Locate the cell with the specified text and output its [x, y] center coordinate. 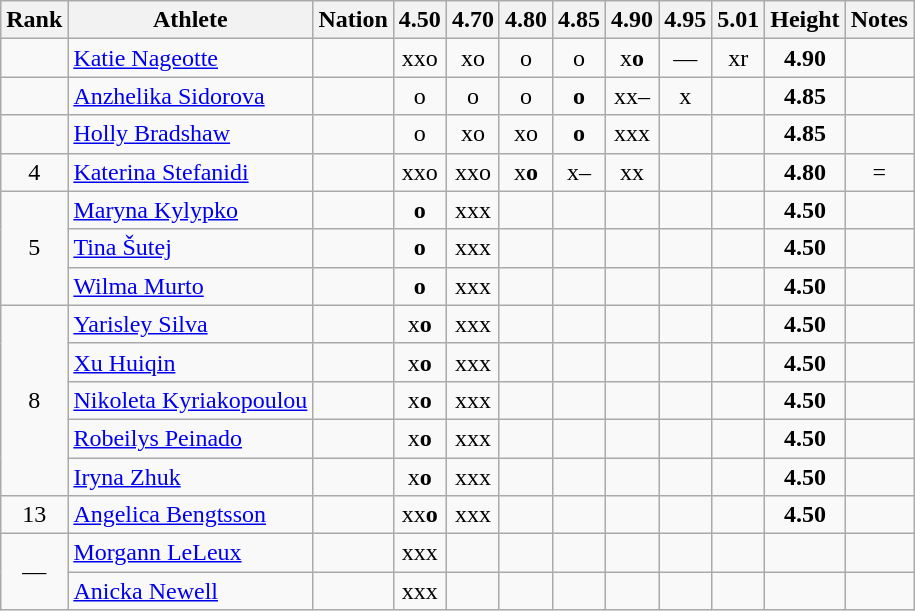
Anzhelika Sidorova [190, 96]
Tina Šutej [190, 248]
13 [34, 515]
Notes [879, 20]
x– [578, 172]
xx [632, 172]
Yarisley Silva [190, 324]
4.95 [686, 20]
Maryna Kylypko [190, 210]
x [686, 96]
Robeilys Peinado [190, 438]
8 [34, 400]
Morgann LeLeux [190, 553]
xx– [632, 96]
Nikoleta Kyriakopoulou [190, 400]
Angelica Bengtsson [190, 515]
5.01 [738, 20]
xr [738, 58]
Katerina Stefanidi [190, 172]
= [879, 172]
Rank [34, 20]
4 [34, 172]
Anicka Newell [190, 591]
Nation [353, 20]
Athlete [190, 20]
Iryna Zhuk [190, 477]
Katie Nageotte [190, 58]
4.70 [472, 20]
Wilma Murto [190, 286]
Holly Bradshaw [190, 134]
Xu Huiqin [190, 362]
Height [805, 20]
5 [34, 248]
